Return [X, Y] of the center of cell containing provided text 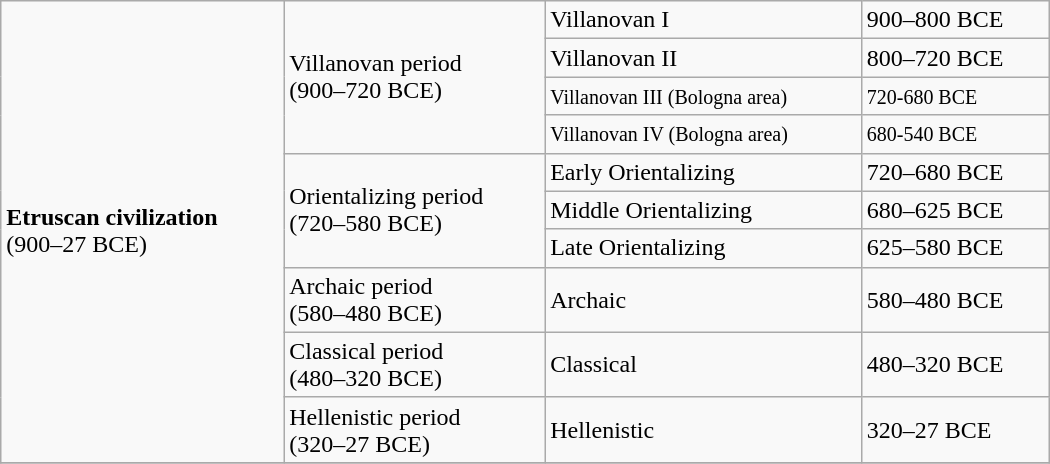
720–680 BCE [955, 172]
900–800 BCE [955, 20]
320–27 BCE [955, 430]
Villanovan II [704, 58]
Hellenistic [704, 430]
480–320 BCE [955, 364]
Hellenistic period(320–27 BCE) [414, 430]
Classical period(480–320 BCE) [414, 364]
625–580 BCE [955, 248]
Classical [704, 364]
680–625 BCE [955, 210]
Early Orientalizing [704, 172]
Etruscan civilization(900–27 BCE) [142, 232]
580–480 BCE [955, 300]
Orientalizing period(720–580 BCE) [414, 210]
Villanovan III (Bologna area) [704, 96]
Late Orientalizing [704, 248]
680-540 BCE [955, 134]
Archaic period(580–480 BCE) [414, 300]
Villanovan IV (Bologna area) [704, 134]
720-680 BCE [955, 96]
800–720 BCE [955, 58]
Middle Orientalizing [704, 210]
Villanovan period(900–720 BCE) [414, 77]
Archaic [704, 300]
Villanovan I [704, 20]
